Identify which cell holds the provided text, then report its (X, Y) central coordinate. 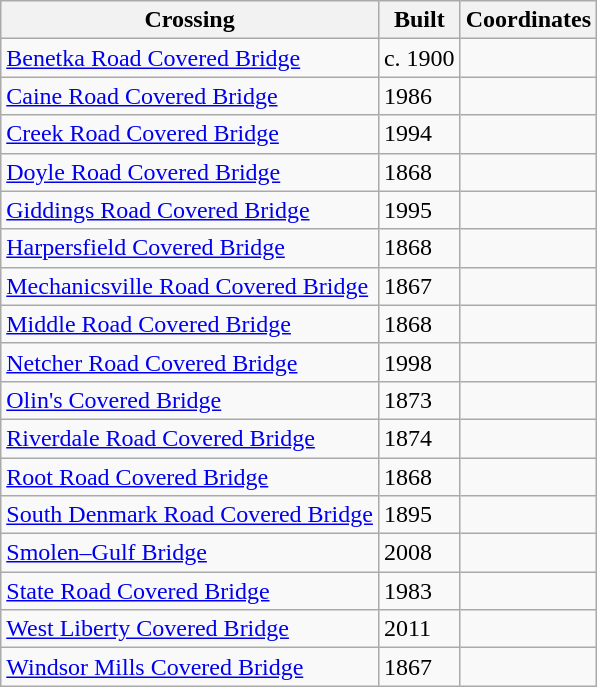
Smolen–Gulf Bridge (190, 553)
1994 (419, 134)
1874 (419, 438)
Mechanicsville Road Covered Bridge (190, 286)
Netcher Road Covered Bridge (190, 362)
Giddings Road Covered Bridge (190, 210)
Root Road Covered Bridge (190, 477)
1986 (419, 96)
Coordinates (528, 20)
Built (419, 20)
1873 (419, 400)
Windsor Mills Covered Bridge (190, 667)
Caine Road Covered Bridge (190, 96)
Creek Road Covered Bridge (190, 134)
Crossing (190, 20)
2008 (419, 553)
1998 (419, 362)
Doyle Road Covered Bridge (190, 172)
State Road Covered Bridge (190, 591)
2011 (419, 629)
Benetka Road Covered Bridge (190, 58)
Middle Road Covered Bridge (190, 324)
Olin's Covered Bridge (190, 400)
Harpersfield Covered Bridge (190, 248)
1895 (419, 515)
1995 (419, 210)
South Denmark Road Covered Bridge (190, 515)
1983 (419, 591)
West Liberty Covered Bridge (190, 629)
c. 1900 (419, 58)
Riverdale Road Covered Bridge (190, 438)
